Return the (X, Y) coordinate for the center point of the cell that contains the specified text.  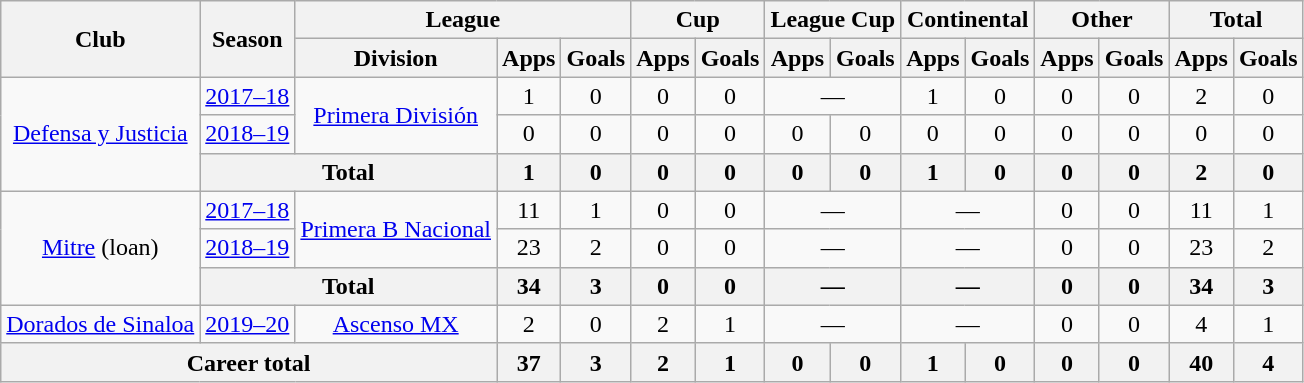
Division (396, 58)
Defensa y Justicia (100, 134)
League Cup (833, 20)
Cup (698, 20)
Career total (249, 362)
Dorados de Sinaloa (100, 324)
2019–20 (248, 324)
37 (529, 362)
Primera B Nacional (396, 229)
Primera División (396, 115)
40 (1201, 362)
Ascenso MX (396, 324)
Continental (968, 20)
Club (100, 39)
Other (1102, 20)
Season (248, 39)
League (463, 20)
Mitre (loan) (100, 248)
